Identify which cell holds the provided text, then report its (X, Y) central coordinate. 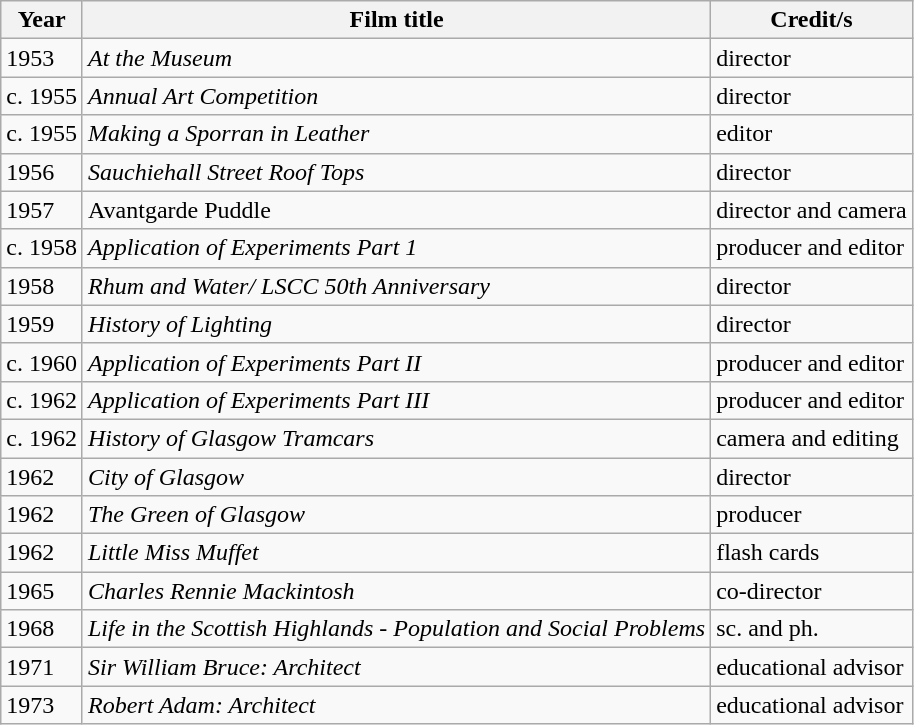
editor (812, 134)
Making a Sporran in Leather (396, 134)
1953 (42, 58)
1965 (42, 591)
History of Glasgow Tramcars (396, 438)
History of Lighting (396, 324)
Sauchiehall Street Roof Tops (396, 172)
The Green of Glasgow (396, 515)
Application of Experiments Part 1 (396, 248)
1958 (42, 286)
Charles Rennie Mackintosh (396, 591)
producer (812, 515)
1959 (42, 324)
co-director (812, 591)
Robert Adam: Architect (396, 705)
City of Glasgow (396, 477)
Annual Art Competition (396, 96)
Sir William Bruce: Architect (396, 667)
Rhum and Water/ LSCC 50th Anniversary (396, 286)
At the Museum (396, 58)
1957 (42, 210)
Application of Experiments Part III (396, 400)
1971 (42, 667)
camera and editing (812, 438)
director and camera (812, 210)
Year (42, 20)
Life in the Scottish Highlands - Population and Social Problems (396, 629)
Avantgarde Puddle (396, 210)
1968 (42, 629)
Credit/s (812, 20)
1956 (42, 172)
Little Miss Muffet (396, 553)
1973 (42, 705)
sc. and ph. (812, 629)
c. 1960 (42, 362)
flash cards (812, 553)
Film title (396, 20)
Application of Experiments Part II (396, 362)
c. 1958 (42, 248)
